Search for the cell housing the specified text and yield its (x, y) center coordinate. 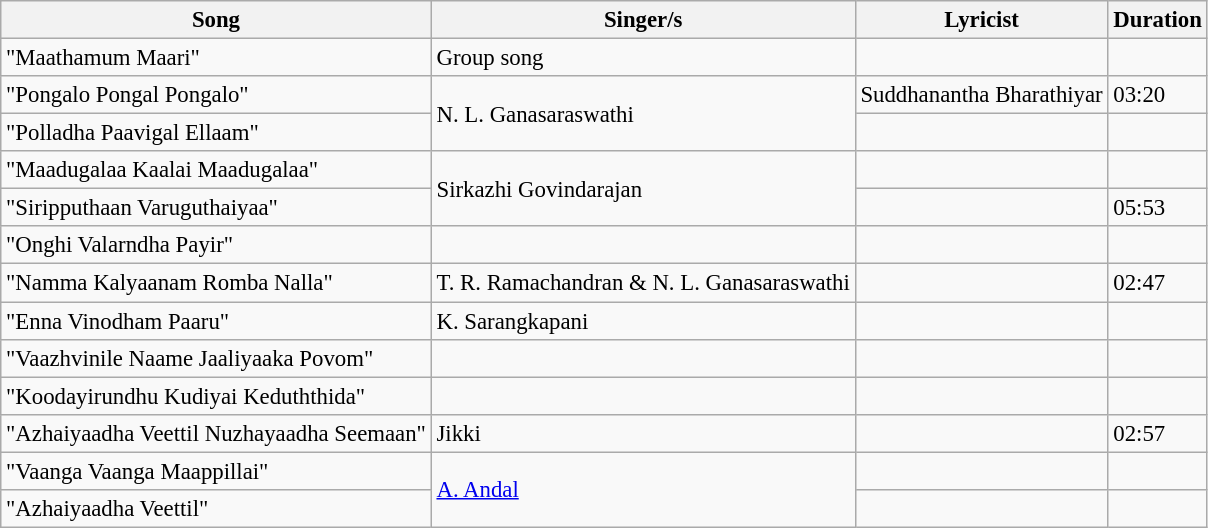
"Pongalo Pongal Pongalo" (216, 95)
"Namma Kalyaanam Romba Nalla" (216, 283)
"Koodayirundhu Kudiyai Keduththida" (216, 396)
"Azhaiyaadha Veettil" (216, 509)
A. Andal (643, 490)
Song (216, 20)
"Siripputhaan Varuguthaiyaa" (216, 208)
Sirkazhi Govindarajan (643, 188)
"Maadugalaa Kaalai Maadugalaa" (216, 170)
K. Sarangkapani (643, 321)
"Maathamum Maari" (216, 58)
02:47 (1158, 283)
Singer/s (643, 20)
Group song (643, 58)
05:53 (1158, 208)
Suddhanantha Bharathiyar (982, 95)
Jikki (643, 433)
"Enna Vinodham Paaru" (216, 321)
Lyricist (982, 20)
Duration (1158, 20)
"Vaazhvinile Naame Jaaliyaaka Povom" (216, 358)
"Azhaiyaadha Veettil Nuzhayaadha Seemaan" (216, 433)
T. R. Ramachandran & N. L. Ganasaraswathi (643, 283)
"Polladha Paavigal Ellaam" (216, 133)
02:57 (1158, 433)
N. L. Ganasaraswathi (643, 114)
"Onghi Valarndha Payir" (216, 245)
"Vaanga Vaanga Maappillai" (216, 471)
03:20 (1158, 95)
